Provide the (X, Y) coordinate of the cell's center where the given text is located.  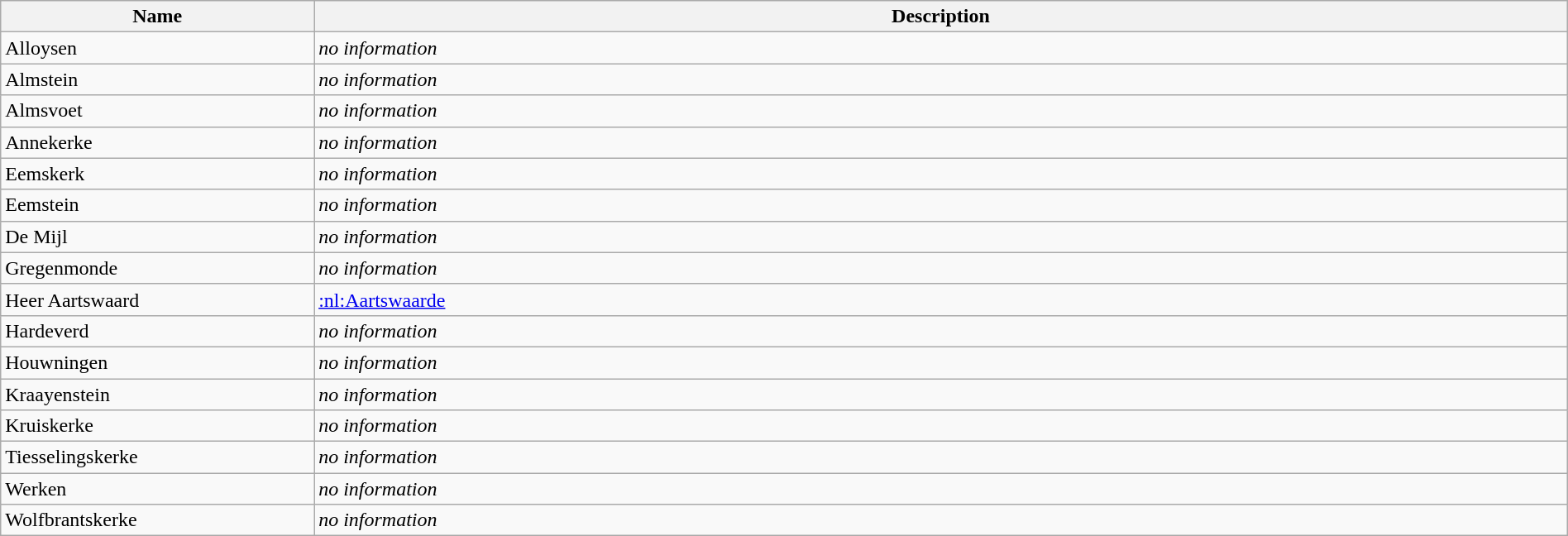
Alloysen (157, 48)
Almsvoet (157, 111)
Annekerke (157, 142)
Werken (157, 489)
Houwningen (157, 362)
Eemstein (157, 205)
Description (941, 17)
Kruiskerke (157, 426)
De Mijl (157, 237)
Gregenmonde (157, 268)
Name (157, 17)
Wolfbrantskerke (157, 520)
Tiesselingskerke (157, 457)
Kraayenstein (157, 395)
Almstein (157, 79)
Heer Aartswaard (157, 299)
Eemskerk (157, 174)
Hardeverd (157, 331)
:nl:Aartswaarde (941, 299)
